From the cell containing the given text, extract its center point as [x, y] coordinate. 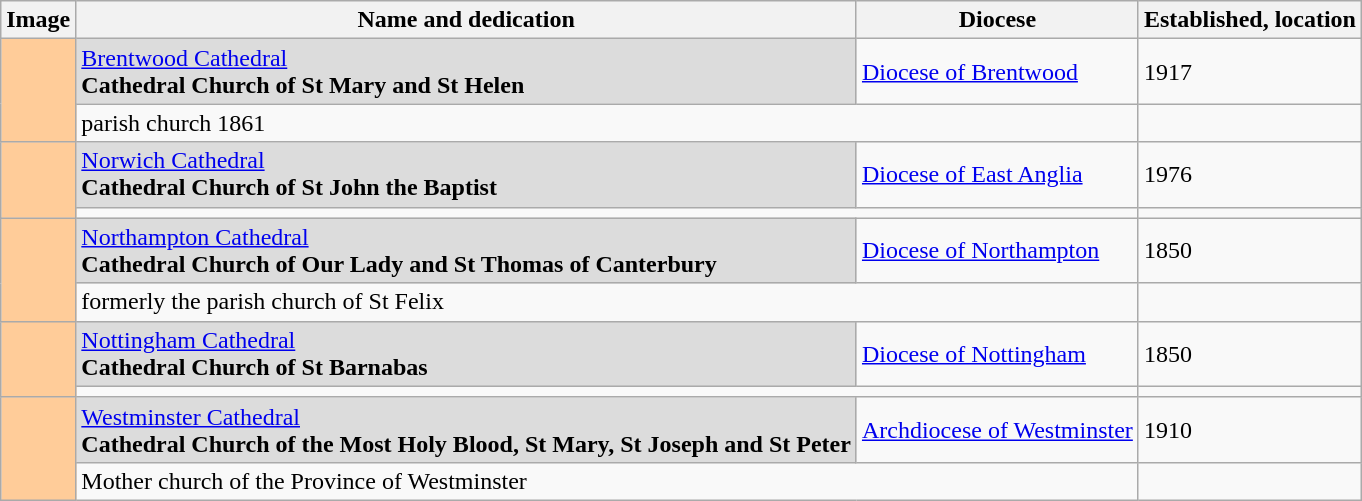
Diocese of Northampton [997, 250]
Northampton CathedralCathedral Church of Our Lady and St Thomas of Canterbury [466, 250]
Nottingham CathedralCathedral Church of St Barnabas [466, 354]
1976 [1250, 174]
parish church 1861 [608, 123]
Established, location [1250, 20]
Archdiocese of Westminster [997, 430]
1917 [1250, 72]
Diocese of Nottingham [997, 354]
1910 [1250, 430]
Westminster CathedralCathedral Church of the Most Holy Blood, St Mary, St Joseph and St Peter [466, 430]
formerly the parish church of St Felix [608, 302]
Name and dedication [466, 20]
Diocese [997, 20]
Diocese of East Anglia [997, 174]
Brentwood CathedralCathedral Church of St Mary and St Helen [466, 72]
Image [38, 20]
Mother church of the Province of Westminster [608, 481]
Diocese of Brentwood [997, 72]
Norwich CathedralCathedral Church of St John the Baptist [466, 174]
